Return the (x, y) coordinate for the center point of the cell that contains the specified text.  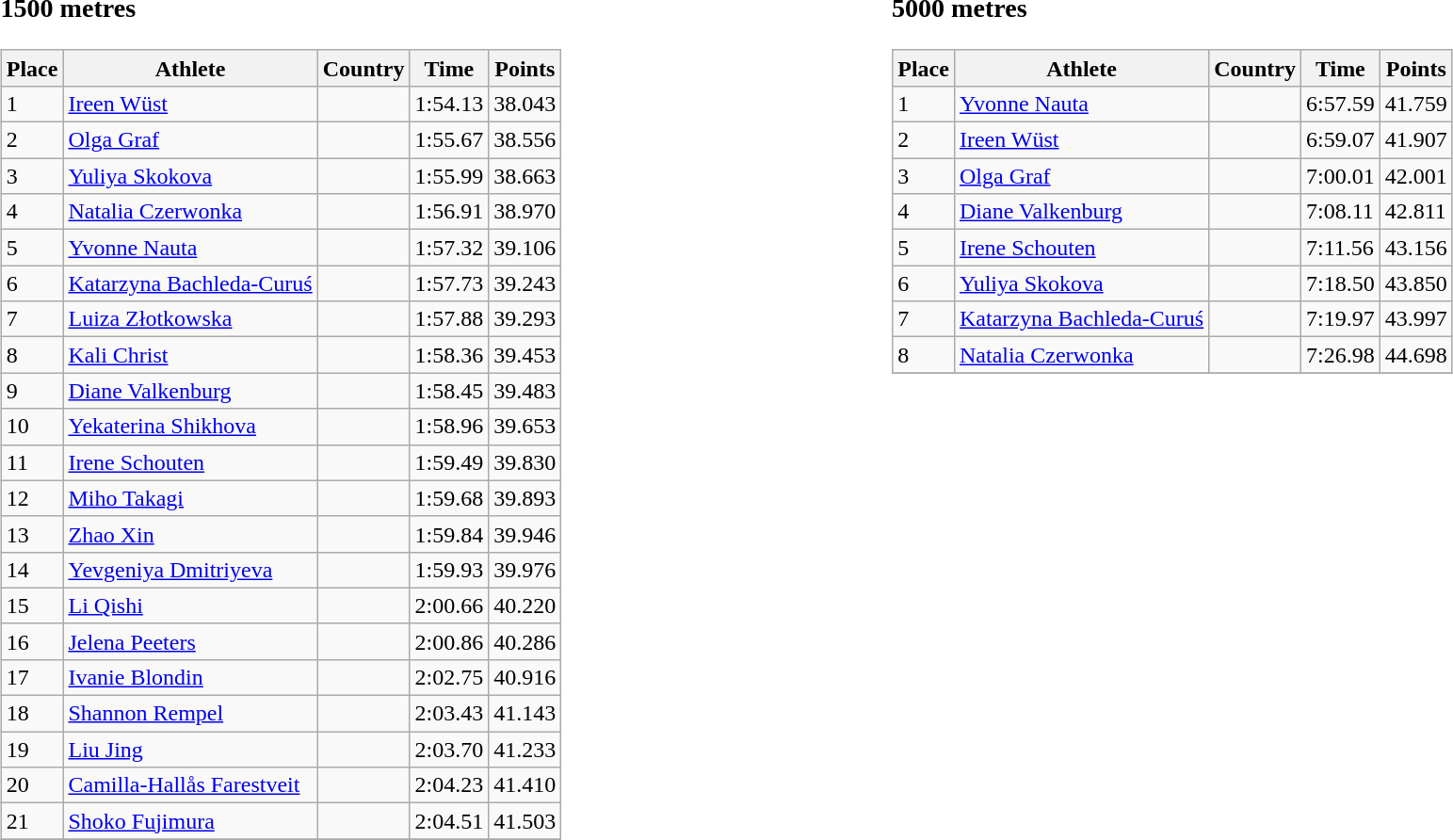
7:00.01 (1340, 176)
39.830 (525, 462)
43.156 (1416, 248)
41.503 (525, 821)
1:58.45 (449, 391)
41.759 (1416, 104)
Shoko Fujimura (190, 821)
Shannon Rempel (190, 714)
17 (32, 677)
Camilla-Hallås Farestveit (190, 785)
1:54.13 (449, 104)
Yevgeniya Dmitriyeva (190, 570)
42.001 (1416, 176)
Ivanie Blondin (190, 677)
2:00.86 (449, 641)
41.907 (1416, 140)
1:55.99 (449, 176)
Kali Christ (190, 355)
41.233 (525, 750)
2:03.70 (449, 750)
13 (32, 534)
39.243 (525, 283)
1:55.67 (449, 140)
1:58.96 (449, 427)
7:19.97 (1340, 319)
38.970 (525, 212)
1:57.73 (449, 283)
39.653 (525, 427)
1:56.91 (449, 212)
21 (32, 821)
40.916 (525, 677)
1:59.49 (449, 462)
2:04.23 (449, 785)
20 (32, 785)
39.483 (525, 391)
40.220 (525, 606)
7:08.11 (1340, 212)
42.811 (1416, 212)
1:59.68 (449, 498)
15 (32, 606)
18 (32, 714)
14 (32, 570)
1:57.88 (449, 319)
2:04.51 (449, 821)
38.663 (525, 176)
1:59.84 (449, 534)
6:57.59 (1340, 104)
12 (32, 498)
Miho Takagi (190, 498)
1:58.36 (449, 355)
1:59.93 (449, 570)
39.976 (525, 570)
16 (32, 641)
2:03.43 (449, 714)
43.997 (1416, 319)
6:59.07 (1340, 140)
41.143 (525, 714)
Li Qishi (190, 606)
19 (32, 750)
39.893 (525, 498)
Luiza Złotkowska (190, 319)
43.850 (1416, 283)
41.410 (525, 785)
2:02.75 (449, 677)
7:18.50 (1340, 283)
Jelena Peeters (190, 641)
7:11.56 (1340, 248)
39.453 (525, 355)
44.698 (1416, 355)
Zhao Xin (190, 534)
38.556 (525, 140)
10 (32, 427)
40.286 (525, 641)
39.293 (525, 319)
39.946 (525, 534)
2:00.66 (449, 606)
38.043 (525, 104)
11 (32, 462)
39.106 (525, 248)
Liu Jing (190, 750)
Yekaterina Shikhova (190, 427)
1:57.32 (449, 248)
9 (32, 391)
7:26.98 (1340, 355)
